Determine the [X, Y] coordinate at the center of the cell enclosing the given text.  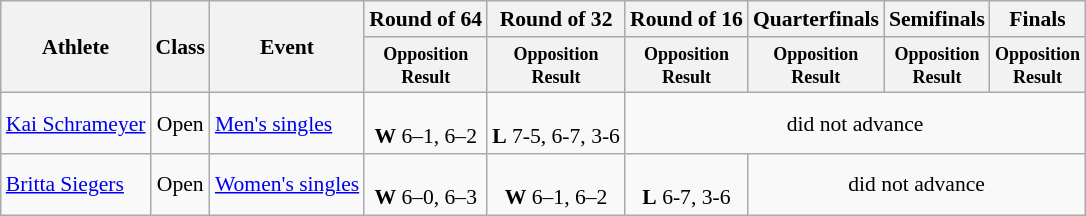
Britta Siegers [76, 184]
Event [287, 47]
Finals [1038, 19]
Women's singles [287, 184]
Athlete [76, 47]
Semifinals [937, 19]
W 6–0, 6–3 [426, 184]
Class [180, 47]
Quarterfinals [816, 19]
Round of 64 [426, 19]
L 7-5, 6-7, 3-6 [556, 124]
Round of 32 [556, 19]
L 6-7, 3-6 [686, 184]
Round of 16 [686, 19]
Men's singles [287, 124]
Kai Schrameyer [76, 124]
